Provide the (x, y) coordinate of the cell's center where the given text is located.  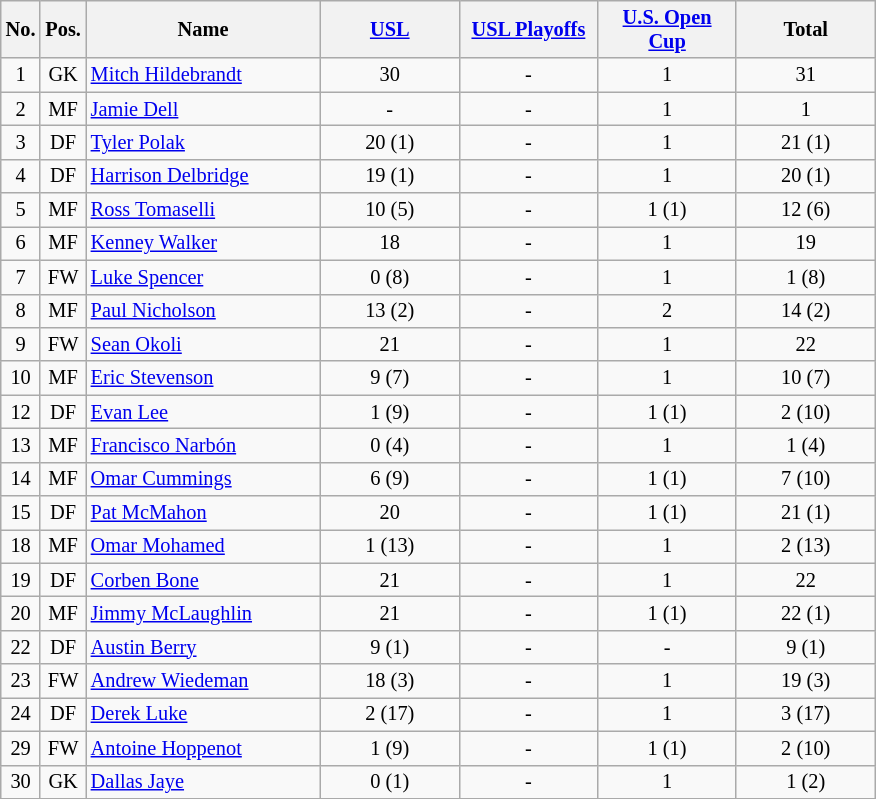
U.S. Open Cup (668, 29)
Mitch Hildebrandt (204, 75)
18 (3) (390, 681)
13 (2) (390, 311)
Pat McMahon (204, 513)
Tyler Polak (204, 142)
8 (21, 311)
Jimmy McLaughlin (204, 613)
10 (5) (390, 210)
Austin Berry (204, 647)
24 (21, 714)
9 (7) (390, 378)
6 (21, 243)
Sean Okoli (204, 344)
29 (21, 748)
7 (21, 277)
10 (7) (806, 378)
Total (806, 29)
0 (1) (390, 782)
Andrew Wiedeman (204, 681)
2 (17) (390, 714)
12 (21, 412)
3 (21, 142)
Omar Cummings (204, 479)
Evan Lee (204, 412)
Name (204, 29)
0 (4) (390, 445)
Derek Luke (204, 714)
4 (21, 176)
12 (6) (806, 210)
9 (21, 344)
1 (4) (806, 445)
1 (2) (806, 782)
Luke Spencer (204, 277)
14 (2) (806, 311)
3 (17) (806, 714)
5 (21, 210)
15 (21, 513)
0 (8) (390, 277)
Kenney Walker (204, 243)
2 (13) (806, 546)
31 (806, 75)
Paul Nicholson (204, 311)
7 (10) (806, 479)
19 (1) (390, 176)
Ross Tomaselli (204, 210)
22 (1) (806, 613)
Dallas Jaye (204, 782)
Corben Bone (204, 580)
No. (21, 29)
Harrison Delbridge (204, 176)
13 (21, 445)
Jamie Dell (204, 109)
14 (21, 479)
Antoine Hoppenot (204, 748)
Francisco Narbón (204, 445)
19 (3) (806, 681)
USL Playoffs (528, 29)
Omar Mohamed (204, 546)
Pos. (62, 29)
1 (13) (390, 546)
1 (8) (806, 277)
Eric Stevenson (204, 378)
USL (390, 29)
10 (21, 378)
6 (9) (390, 479)
23 (21, 681)
